Scan for the cell matching the given text and deliver its [x, y] coordinate at center. 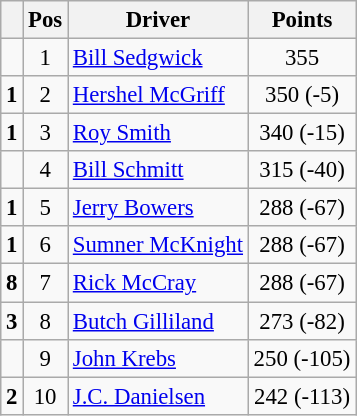
5 [46, 208]
Rick McCray [158, 283]
Driver [158, 20]
Pos [46, 20]
315 (-40) [302, 170]
John Krebs [158, 358]
4 [46, 170]
Bill Schmitt [158, 170]
Points [302, 20]
Sumner McKnight [158, 245]
250 (-105) [302, 358]
6 [46, 245]
9 [46, 358]
Butch Gilliland [158, 321]
350 (-5) [302, 95]
Hershel McGriff [158, 95]
355 [302, 58]
J.C. Danielsen [158, 396]
Roy Smith [158, 133]
242 (-113) [302, 396]
Bill Sedgwick [158, 58]
340 (-15) [302, 133]
10 [46, 396]
7 [46, 283]
273 (-82) [302, 321]
Jerry Bowers [158, 208]
